Pinpoint the cell where the given text exists, returning its [X, Y] midpoint coordinate. 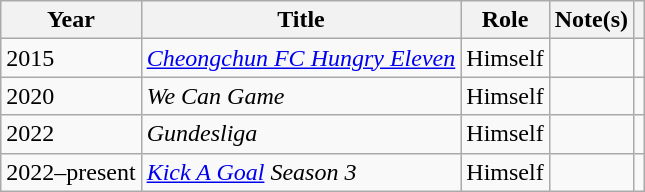
Year [71, 20]
Gundesliga [301, 134]
Kick A Goal Season 3 [301, 172]
We Can Game [301, 96]
2015 [71, 58]
2022–present [71, 172]
Title [301, 20]
Role [505, 20]
2020 [71, 96]
Note(s) [591, 20]
Cheongchun FC Hungry Eleven [301, 58]
2022 [71, 134]
